Provide the [x, y] coordinate of the cell's center where the given text is located.  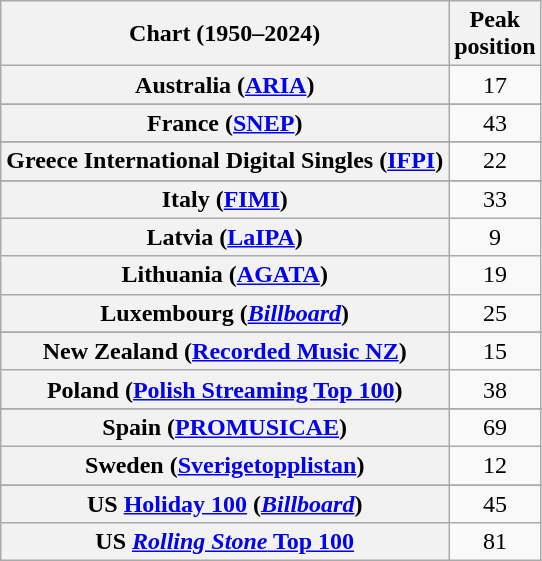
Sweden (Sverigetopplistan) [225, 465]
69 [495, 427]
15 [495, 351]
38 [495, 389]
81 [495, 542]
12 [495, 465]
Australia (ARIA) [225, 85]
Peakposition [495, 34]
Greece International Digital Singles (IFPI) [225, 161]
45 [495, 503]
43 [495, 123]
33 [495, 199]
US Rolling Stone Top 100 [225, 542]
New Zealand (Recorded Music NZ) [225, 351]
Poland (Polish Streaming Top 100) [225, 389]
Spain (PROMUSICAE) [225, 427]
9 [495, 237]
Italy (FIMI) [225, 199]
Latvia (LaIPA) [225, 237]
Luxembourg (Billboard) [225, 313]
US Holiday 100 (Billboard) [225, 503]
Lithuania (AGATA) [225, 275]
25 [495, 313]
17 [495, 85]
22 [495, 161]
Chart (1950–2024) [225, 34]
France (SNEP) [225, 123]
19 [495, 275]
